Identify which cell holds the provided text, then report its (x, y) central coordinate. 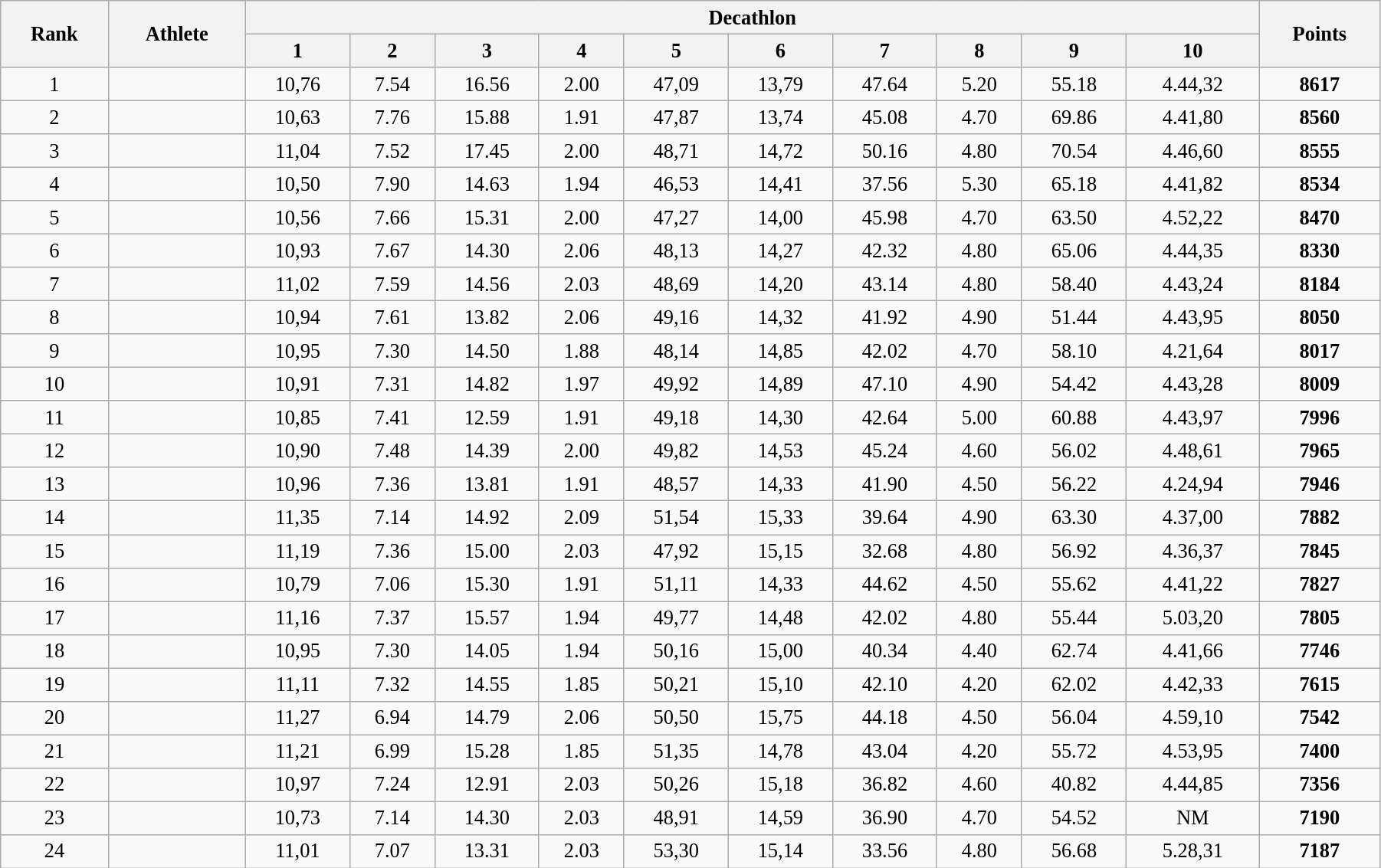
47,09 (676, 84)
Athlete (176, 34)
58.40 (1074, 284)
69.86 (1074, 117)
22 (54, 784)
49,82 (676, 450)
49,18 (676, 418)
14,32 (780, 317)
7.41 (392, 418)
40.82 (1074, 784)
56.02 (1074, 450)
56.92 (1074, 551)
50,50 (676, 718)
8184 (1320, 284)
50,21 (676, 684)
55.44 (1074, 617)
55.62 (1074, 585)
10,56 (297, 218)
62.02 (1074, 684)
7615 (1320, 684)
15,15 (780, 551)
11 (54, 418)
Points (1320, 34)
NM (1192, 817)
11,16 (297, 617)
63.30 (1074, 518)
45.98 (884, 218)
4.44,35 (1192, 251)
15,14 (780, 851)
23 (54, 817)
36.82 (884, 784)
54.52 (1074, 817)
50.16 (884, 151)
10,85 (297, 418)
10,97 (297, 784)
8617 (1320, 84)
4.42,33 (1192, 684)
7.24 (392, 784)
20 (54, 718)
14.50 (487, 351)
48,57 (676, 484)
51,11 (676, 585)
48,14 (676, 351)
21 (54, 751)
8017 (1320, 351)
49,77 (676, 617)
12 (54, 450)
14,30 (780, 418)
14,53 (780, 450)
14,27 (780, 251)
56.68 (1074, 851)
63.50 (1074, 218)
54.42 (1074, 384)
4.43,95 (1192, 317)
14,41 (780, 184)
15,33 (780, 518)
60.88 (1074, 418)
14.92 (487, 518)
15.30 (487, 585)
7542 (1320, 718)
8009 (1320, 384)
4.37,00 (1192, 518)
7.52 (392, 151)
4.41,22 (1192, 585)
48,71 (676, 151)
10,90 (297, 450)
13.31 (487, 851)
48,13 (676, 251)
14.63 (487, 184)
14.82 (487, 384)
4.53,95 (1192, 751)
15,18 (780, 784)
51,35 (676, 751)
12.91 (487, 784)
53,30 (676, 851)
8470 (1320, 218)
7.90 (392, 184)
7805 (1320, 617)
46,53 (676, 184)
7996 (1320, 418)
41.92 (884, 317)
14,48 (780, 617)
41.90 (884, 484)
4.41,82 (1192, 184)
50,26 (676, 784)
10,93 (297, 251)
7746 (1320, 651)
14.39 (487, 450)
10,94 (297, 317)
10,91 (297, 384)
36.90 (884, 817)
58.10 (1074, 351)
14,72 (780, 151)
14.55 (487, 684)
55.72 (1074, 751)
4.21,64 (1192, 351)
14.79 (487, 718)
4.59,10 (1192, 718)
10,79 (297, 585)
11,02 (297, 284)
4.52,22 (1192, 218)
4.48,61 (1192, 450)
14,59 (780, 817)
Decathlon (753, 17)
15,10 (780, 684)
45.24 (884, 450)
1.97 (581, 384)
56.22 (1074, 484)
51,54 (676, 518)
11,11 (297, 684)
11,04 (297, 151)
40.34 (884, 651)
15.31 (487, 218)
7.76 (392, 117)
10,96 (297, 484)
42.10 (884, 684)
48,69 (676, 284)
14,89 (780, 384)
19 (54, 684)
33.56 (884, 851)
42.32 (884, 251)
47,92 (676, 551)
Rank (54, 34)
48,91 (676, 817)
15.88 (487, 117)
7.06 (392, 585)
4.24,94 (1192, 484)
17.45 (487, 151)
14,78 (780, 751)
11,21 (297, 751)
10,76 (297, 84)
8560 (1320, 117)
4.40 (979, 651)
8050 (1320, 317)
10,50 (297, 184)
44.62 (884, 585)
7.59 (392, 284)
5.30 (979, 184)
13.82 (487, 317)
49,92 (676, 384)
65.18 (1074, 184)
7.61 (392, 317)
14.05 (487, 651)
4.46,60 (1192, 151)
8330 (1320, 251)
4.41,80 (1192, 117)
7.37 (392, 617)
15 (54, 551)
5.20 (979, 84)
16 (54, 585)
1.88 (581, 351)
55.18 (1074, 84)
39.64 (884, 518)
11,01 (297, 851)
5.00 (979, 418)
7400 (1320, 751)
13 (54, 484)
70.54 (1074, 151)
15.57 (487, 617)
6.94 (392, 718)
2.09 (581, 518)
6.99 (392, 751)
7.48 (392, 450)
11,27 (297, 718)
7356 (1320, 784)
4.43,24 (1192, 284)
17 (54, 617)
47.10 (884, 384)
7.07 (392, 851)
4.36,37 (1192, 551)
7845 (1320, 551)
7965 (1320, 450)
24 (54, 851)
16.56 (487, 84)
13,79 (780, 84)
42.64 (884, 418)
13,74 (780, 117)
15.00 (487, 551)
11,19 (297, 551)
4.43,28 (1192, 384)
43.04 (884, 751)
13.81 (487, 484)
10,73 (297, 817)
7882 (1320, 518)
8534 (1320, 184)
5.03,20 (1192, 617)
4.43,97 (1192, 418)
7190 (1320, 817)
14.56 (487, 284)
37.56 (884, 184)
14 (54, 518)
12.59 (487, 418)
15,00 (780, 651)
47,87 (676, 117)
4.44,85 (1192, 784)
47.64 (884, 84)
49,16 (676, 317)
32.68 (884, 551)
7.67 (392, 251)
7.54 (392, 84)
51.44 (1074, 317)
47,27 (676, 218)
14,85 (780, 351)
8555 (1320, 151)
11,35 (297, 518)
15,75 (780, 718)
62.74 (1074, 651)
7827 (1320, 585)
7.66 (392, 218)
50,16 (676, 651)
18 (54, 651)
45.08 (884, 117)
7946 (1320, 484)
7.32 (392, 684)
10,63 (297, 117)
14,20 (780, 284)
14,00 (780, 218)
44.18 (884, 718)
4.41,66 (1192, 651)
7187 (1320, 851)
15.28 (487, 751)
5.28,31 (1192, 851)
43.14 (884, 284)
56.04 (1074, 718)
65.06 (1074, 251)
4.44,32 (1192, 84)
7.31 (392, 384)
